For the text-containing cell, return its midpoint in [X, Y] coordinate format. 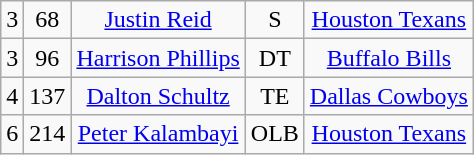
Dallas Cowboys [388, 96]
Dalton Schultz [158, 96]
Justin Reid [158, 20]
Peter Kalambayi [158, 134]
96 [48, 58]
214 [48, 134]
Harrison Phillips [158, 58]
OLB [274, 134]
S [274, 20]
DT [274, 58]
Buffalo Bills [388, 58]
4 [12, 96]
68 [48, 20]
6 [12, 134]
TE [274, 96]
137 [48, 96]
